Pinpoint the cell where the given text exists, returning its [X, Y] midpoint coordinate. 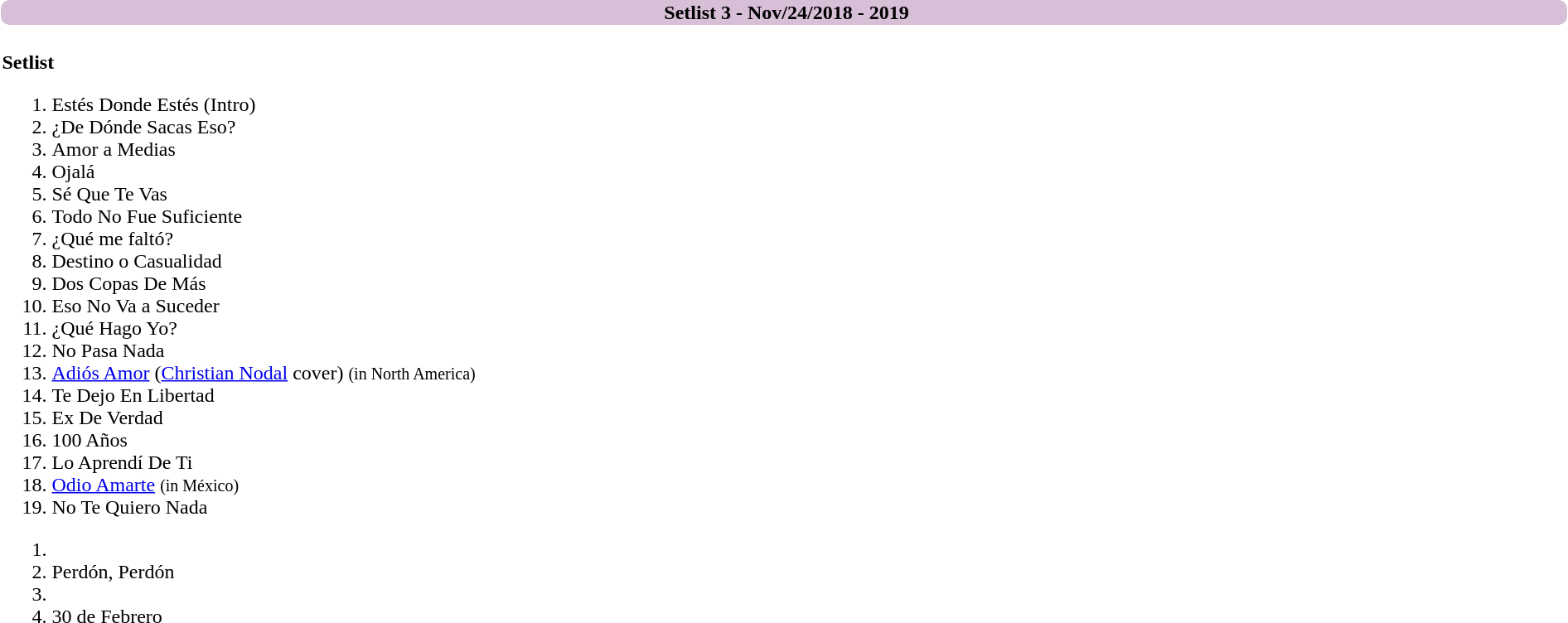
Setlist 3 - Nov/24/2018 - 2019 [784, 12]
